Capture the cell that displays the provided text and extract its (X, Y) central coordinate. 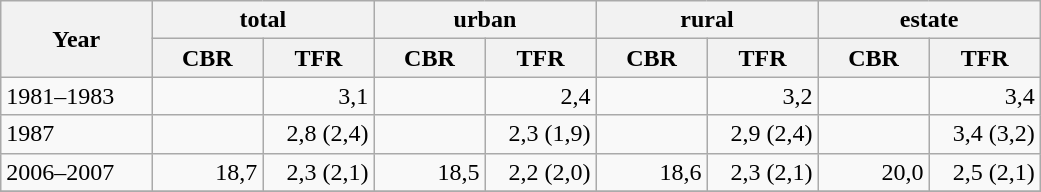
18,5 (430, 172)
2,5 (2,1) (984, 172)
total (263, 20)
3,4 (3,2) (984, 134)
18,7 (208, 172)
1981–1983 (76, 96)
2006–2007 (76, 172)
1987 (76, 134)
Year (76, 39)
20,0 (874, 172)
3,2 (762, 96)
3,4 (984, 96)
18,6 (652, 172)
estate (929, 20)
3,1 (318, 96)
rural (707, 20)
2,4 (540, 96)
2,3 (1,9) (540, 134)
2,8 (2,4) (318, 134)
2,9 (2,4) (762, 134)
urban (485, 20)
2,2 (2,0) (540, 172)
